Capture the cell that displays the provided text and extract its (X, Y) central coordinate. 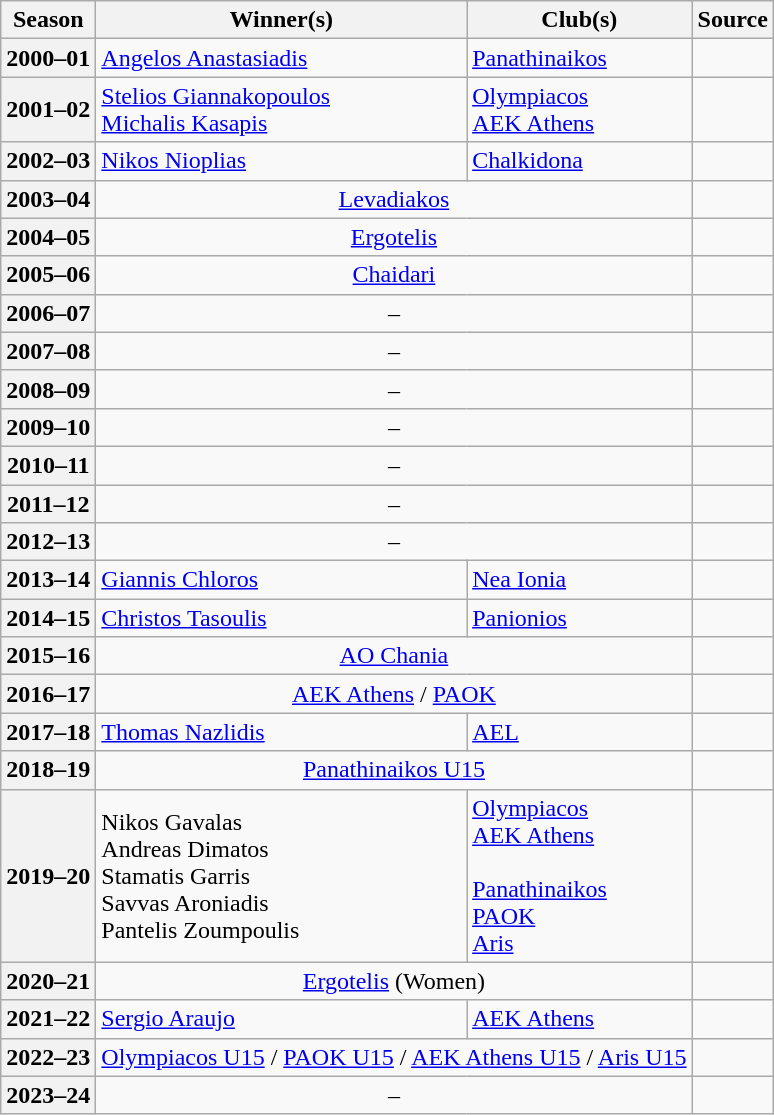
2014–15 (48, 618)
Nikos Gavalas Andreas Dimatos Stamatis Garris Savvas Aroniadis Pantelis Zoumpoulis (282, 876)
Giannis Chloros (282, 580)
2003–04 (48, 199)
2007–08 (48, 351)
2002–03 (48, 161)
Ergotelis (Women) (394, 981)
Winner(s) (282, 20)
2013–14 (48, 580)
2008–09 (48, 389)
2018–19 (48, 770)
Season (48, 20)
OlympiacosAEK Athens (580, 110)
Christos Tasoulis (282, 618)
2005–06 (48, 275)
Nea Ionia (580, 580)
OlympiacosAEK AthensPanathinaikosPAOKAris (580, 876)
Ergotelis (394, 237)
AEL (580, 732)
2001–02 (48, 110)
Thomas Nazlidis (282, 732)
2011–12 (48, 503)
Angelos Anastasiadis (282, 58)
2019–20 (48, 876)
2016–17 (48, 694)
2015–16 (48, 656)
AEK Athens (580, 1019)
Panionios (580, 618)
2000–01 (48, 58)
2022–23 (48, 1057)
Source (732, 20)
2023–24 (48, 1095)
2020–21 (48, 981)
2012–13 (48, 542)
Chalkidona (580, 161)
AO Chania (394, 656)
Olympiacos U15 / PAOK U15 / AEK Athens U15 / Aris U15 (394, 1057)
Nikos Nioplias (282, 161)
2017–18 (48, 732)
Panathinaikos (580, 58)
Chaidari (394, 275)
2006–07 (48, 313)
2010–11 (48, 465)
Club(s) (580, 20)
Stelios Giannakopoulos Michalis Kasapis (282, 110)
Sergio Araujo (282, 1019)
Panathinaikos U15 (394, 770)
2009–10 (48, 427)
Levadiakos (394, 199)
2021–22 (48, 1019)
2004–05 (48, 237)
AEK Athens / PAOK (394, 694)
